Detect which cell encompasses the target text, then output its [X, Y] center coordinate. 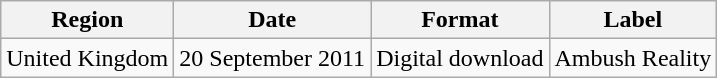
Digital download [460, 58]
Ambush Reality [633, 58]
United Kingdom [88, 58]
Region [88, 20]
Format [460, 20]
20 September 2011 [272, 58]
Date [272, 20]
Label [633, 20]
